Determine the [X, Y] coordinate at the center of the cell enclosing the given text.  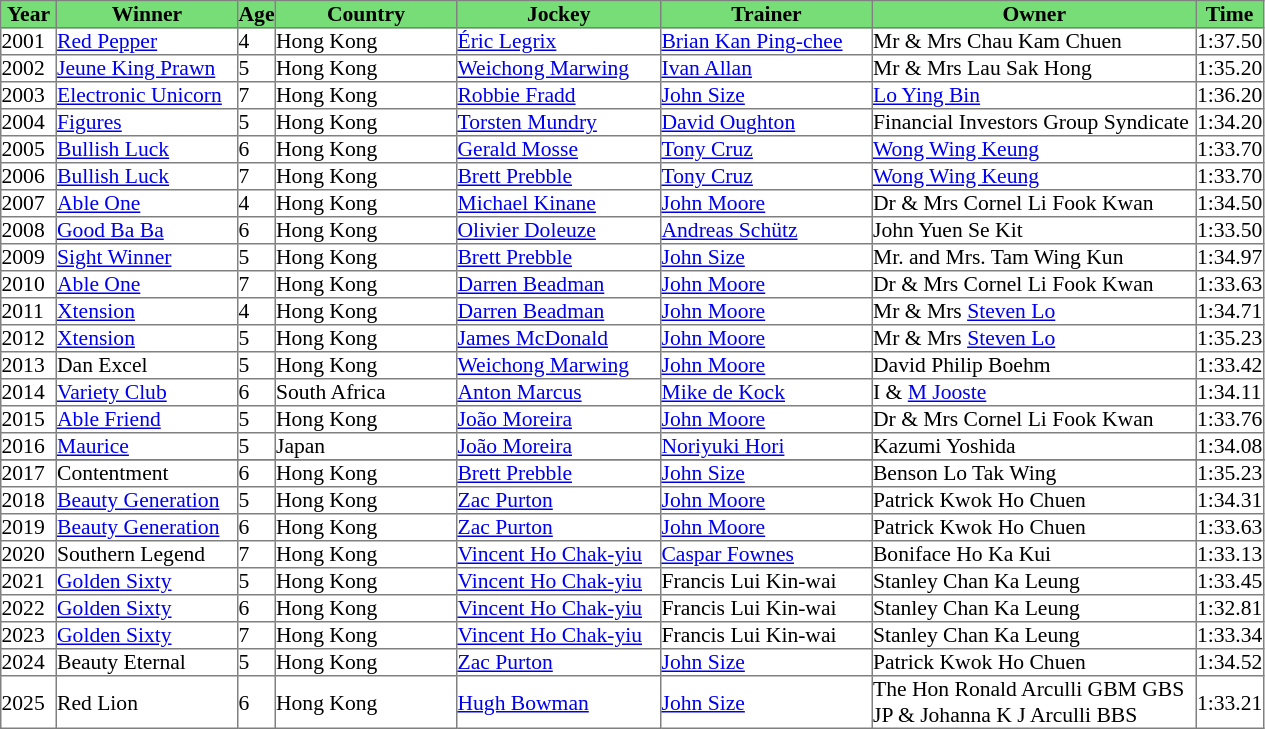
Mr. and Mrs. Tam Wing Kun [1034, 258]
Gerald Mosse [559, 150]
2004 [29, 122]
2019 [29, 528]
David Oughton [767, 122]
Mike de Kock [767, 392]
2012 [29, 338]
Red Pepper [147, 42]
1:34.50 [1230, 204]
Able Friend [147, 420]
Torsten Mundry [559, 122]
1:34.97 [1230, 258]
1:34.20 [1230, 122]
Good Ba Ba [147, 230]
1:34.31 [1230, 500]
Contentment [147, 474]
John Yuen Se Kit [1034, 230]
Dan Excel [147, 366]
Lo Ying Bin [1034, 96]
2017 [29, 474]
2005 [29, 150]
2022 [29, 608]
1:33.34 [1230, 636]
Trainer [767, 14]
Figures [147, 122]
1:33.21 [1230, 702]
2009 [29, 258]
2020 [29, 554]
South Africa [366, 392]
Jeune King Prawn [147, 68]
Anton Marcus [559, 392]
2015 [29, 420]
2021 [29, 582]
2024 [29, 662]
Andreas Schütz [767, 230]
2014 [29, 392]
James McDonald [559, 338]
Benson Lo Tak Wing [1034, 474]
Hugh Bowman [559, 702]
Electronic Unicorn [147, 96]
2011 [29, 312]
1:35.20 [1230, 68]
2010 [29, 284]
Ivan Allan [767, 68]
2025 [29, 702]
1:33.50 [1230, 230]
Jockey [559, 14]
1:33.42 [1230, 366]
Year [29, 14]
Japan [366, 446]
Boniface Ho Ka Kui [1034, 554]
Caspar Fownes [767, 554]
Owner [1034, 14]
Olivier Doleuze [559, 230]
Mr & Mrs Chau Kam Chuen [1034, 42]
2006 [29, 176]
I & M Jooste [1034, 392]
1:33.13 [1230, 554]
Southern Legend [147, 554]
The Hon Ronald Arculli GBM GBS JP & Johanna K J Arculli BBS [1034, 702]
1:34.52 [1230, 662]
1:32.81 [1230, 608]
Age [256, 14]
Financial Investors Group Syndicate [1034, 122]
Beauty Eternal [147, 662]
2003 [29, 96]
2001 [29, 42]
2007 [29, 204]
1:37.50 [1230, 42]
1:34.71 [1230, 312]
1:33.45 [1230, 582]
Éric Legrix [559, 42]
2016 [29, 446]
Red Lion [147, 702]
Robbie Fradd [559, 96]
Time [1230, 14]
Winner [147, 14]
1:34.11 [1230, 392]
1:34.08 [1230, 446]
1:33.76 [1230, 420]
2008 [29, 230]
Kazumi Yoshida [1034, 446]
Country [366, 14]
Michael Kinane [559, 204]
Brian Kan Ping-chee [767, 42]
2018 [29, 500]
Variety Club [147, 392]
1:36.20 [1230, 96]
2013 [29, 366]
David Philip Boehm [1034, 366]
Noriyuki Hori [767, 446]
Maurice [147, 446]
2023 [29, 636]
Sight Winner [147, 258]
2002 [29, 68]
Mr & Mrs Lau Sak Hong [1034, 68]
